Find where the given text appears and provide that cell's center as [x, y] coordinate. 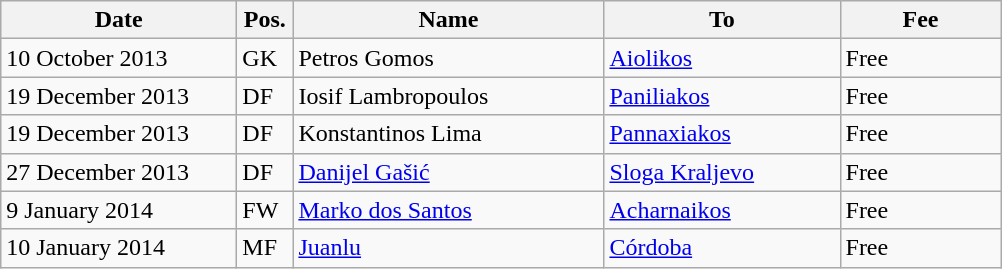
FW [265, 210]
Name [448, 20]
27 December 2013 [119, 172]
9 January 2014 [119, 210]
Juanlu [448, 248]
Córdoba [722, 248]
Iosif Lambropoulos [448, 96]
MF [265, 248]
GK [265, 58]
Fee [920, 20]
10 October 2013 [119, 58]
Marko dos Santos [448, 210]
Acharnaikos [722, 210]
To [722, 20]
Pannaxiakos [722, 134]
Sloga Kraljevo [722, 172]
Danijel Gašić [448, 172]
10 January 2014 [119, 248]
Aiolikos [722, 58]
Petros Gomos [448, 58]
Pos. [265, 20]
Konstantinos Lima [448, 134]
Date [119, 20]
Paniliakos [722, 96]
